Return [x, y] of the center of cell containing provided text 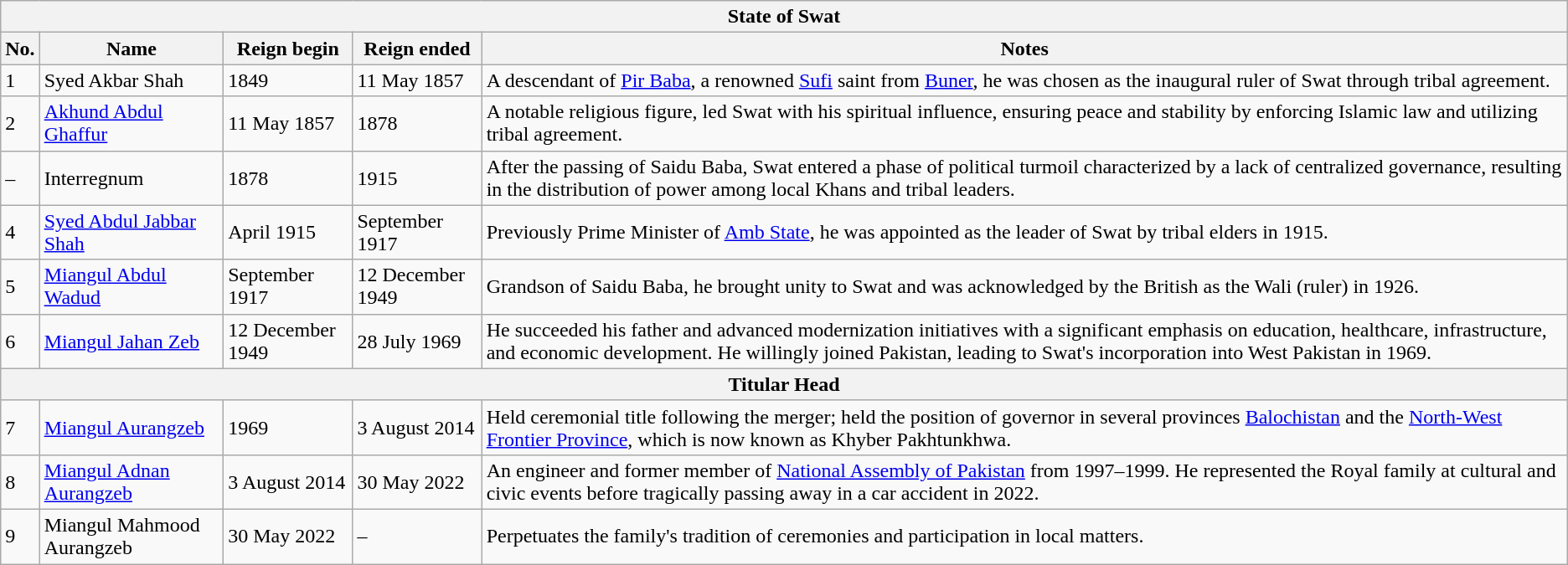
Akhund Abdul Ghaffur [132, 124]
2 [20, 124]
1 [20, 80]
Titular Head [784, 384]
1915 [417, 177]
Reign ended [417, 49]
A descendant of Pir Baba, a renowned Sufi saint from Buner, he was chosen as the inaugural ruler of Swat through tribal agreement. [1024, 80]
Interregnum [132, 177]
1969 [288, 427]
7 [20, 427]
Grandson of Saidu Baba, he brought unity to Swat and was acknowledged by the British as the Wali (ruler) in 1926. [1024, 286]
9 [20, 536]
6 [20, 342]
Perpetuates the family's tradition of ceremonies and participation in local matters. [1024, 536]
8 [20, 482]
Syed Akbar Shah [132, 80]
Miangul Aurangzeb [132, 427]
Miangul Mahmood Aurangzeb [132, 536]
Notes [1024, 49]
State of Swat [784, 17]
Miangul Jahan Zeb [132, 342]
Reign begin [288, 49]
28 July 1969 [417, 342]
5 [20, 286]
Name [132, 49]
Previously Prime Minister of Amb State, he was appointed as the leader of Swat by tribal elders in 1915. [1024, 233]
Miangul Adnan Aurangzeb [132, 482]
April 1915 [288, 233]
Miangul Abdul Wadud [132, 286]
1849 [288, 80]
4 [20, 233]
No. [20, 49]
Syed Abdul Jabbar Shah [132, 233]
